Locate the cell with the specified text and output its [x, y] center coordinate. 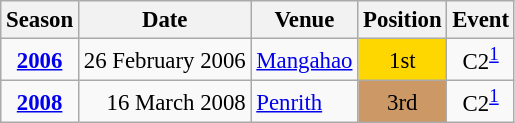
Season [40, 20]
Penrith [304, 102]
26 February 2006 [164, 60]
1st [402, 60]
Mangahao [304, 60]
Date [164, 20]
16 March 2008 [164, 102]
2008 [40, 102]
3rd [402, 102]
2006 [40, 60]
Venue [304, 20]
Position [402, 20]
Event [481, 20]
